For the text-containing cell, return its midpoint in (x, y) coordinate format. 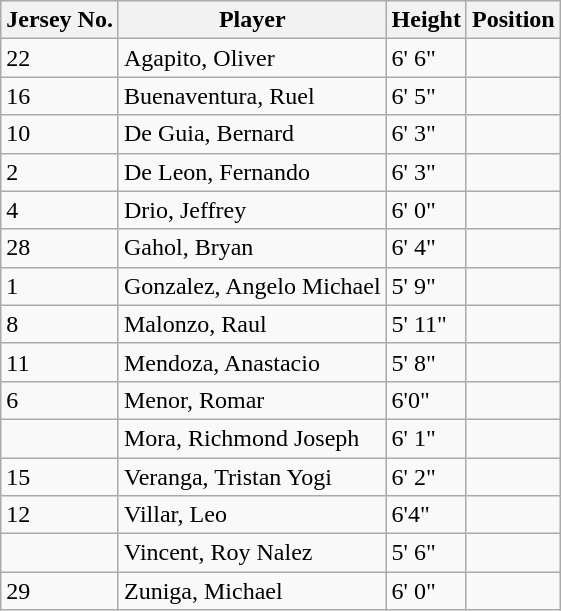
Malonzo, Raul (252, 324)
1 (60, 286)
16 (60, 96)
Agapito, Oliver (252, 58)
6'4" (426, 515)
5' 11" (426, 324)
11 (60, 362)
22 (60, 58)
6' 6" (426, 58)
6' 5" (426, 96)
15 (60, 477)
Vincent, Roy Nalez (252, 553)
Buenaventura, Ruel (252, 96)
6' 1" (426, 438)
6 (60, 400)
10 (60, 134)
Gonzalez, Angelo Michael (252, 286)
5' 9" (426, 286)
6'0" (426, 400)
Mora, Richmond Joseph (252, 438)
29 (60, 591)
Position (513, 20)
6' 2" (426, 477)
5' 6" (426, 553)
Gahol, Bryan (252, 248)
De Guia, Bernard (252, 134)
5' 8" (426, 362)
Drio, Jeffrey (252, 210)
Villar, Leo (252, 515)
12 (60, 515)
28 (60, 248)
Mendoza, Anastacio (252, 362)
De Leon, Fernando (252, 172)
Player (252, 20)
8 (60, 324)
6' 4" (426, 248)
4 (60, 210)
Veranga, Tristan Yogi (252, 477)
Jersey No. (60, 20)
2 (60, 172)
Height (426, 20)
Zuniga, Michael (252, 591)
Menor, Romar (252, 400)
